Pinpoint the cell where the given text exists, returning its (x, y) midpoint coordinate. 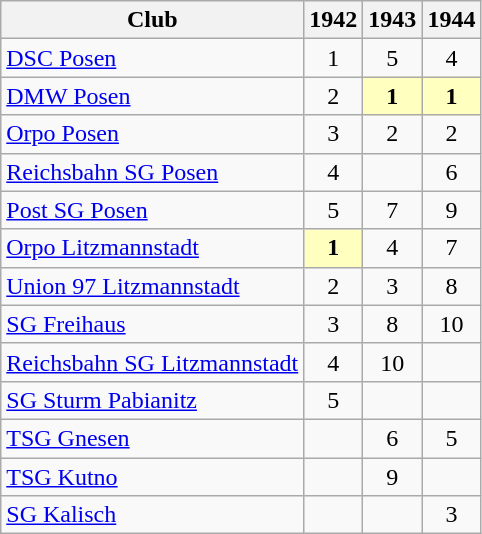
1942 (334, 20)
1944 (452, 20)
Orpo Posen (152, 134)
Post SG Posen (152, 210)
TSG Kutno (152, 477)
Reichsbahn SG Litzmannstadt (152, 362)
Union 97 Litzmannstadt (152, 286)
Reichsbahn SG Posen (152, 172)
SG Sturm Pabianitz (152, 400)
SG Freihaus (152, 324)
Orpo Litzmannstadt (152, 248)
TSG Gnesen (152, 438)
SG Kalisch (152, 515)
DSC Posen (152, 58)
1943 (392, 20)
Club (152, 20)
DMW Posen (152, 96)
